Detect which cell encompasses the target text, then output its (x, y) center coordinate. 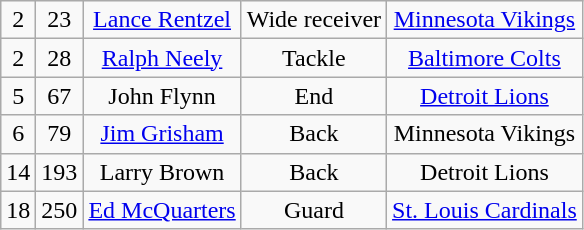
6 (18, 134)
St. Louis Cardinals (485, 210)
Larry Brown (162, 172)
Ed McQuarters (162, 210)
Ralph Neely (162, 58)
Wide receiver (314, 20)
250 (60, 210)
Baltimore Colts (485, 58)
5 (18, 96)
79 (60, 134)
28 (60, 58)
Jim Grisham (162, 134)
193 (60, 172)
14 (18, 172)
John Flynn (162, 96)
23 (60, 20)
18 (18, 210)
Tackle (314, 58)
Guard (314, 210)
End (314, 96)
Lance Rentzel (162, 20)
67 (60, 96)
